From the cell containing the given text, extract its center point as [X, Y] coordinate. 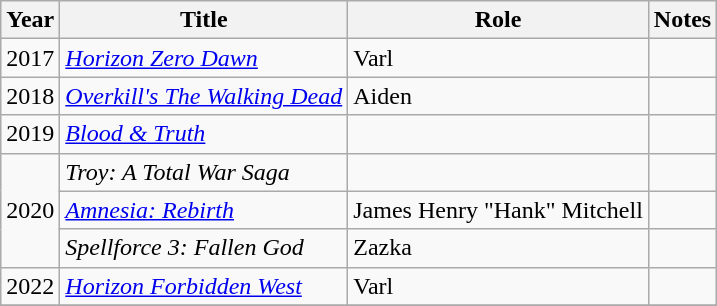
Role [498, 20]
Blood & Truth [204, 134]
Title [204, 20]
Year [30, 20]
Zazka [498, 248]
Notes [682, 20]
2020 [30, 210]
Horizon Zero Dawn [204, 58]
James Henry "Hank" Mitchell [498, 210]
Spellforce 3: Fallen God [204, 248]
2022 [30, 286]
Troy: A Total War Saga [204, 172]
2018 [30, 96]
Horizon Forbidden West [204, 286]
2017 [30, 58]
Aiden [498, 96]
Overkill's The Walking Dead [204, 96]
2019 [30, 134]
Amnesia: Rebirth [204, 210]
